Return the (x, y) coordinate for the center point of the cell that contains the specified text.  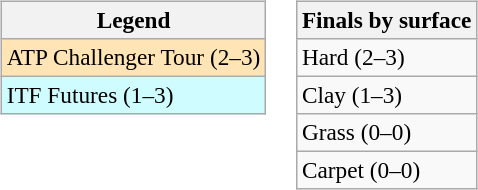
ATP Challenger Tour (2–3) (133, 57)
ITF Futures (1–3) (133, 95)
Clay (1–3) (387, 95)
Legend (133, 20)
Hard (2–3) (387, 57)
Grass (0–0) (387, 133)
Carpet (0–0) (387, 171)
Finals by surface (387, 20)
